From the cell containing the given text, extract its center point as [x, y] coordinate. 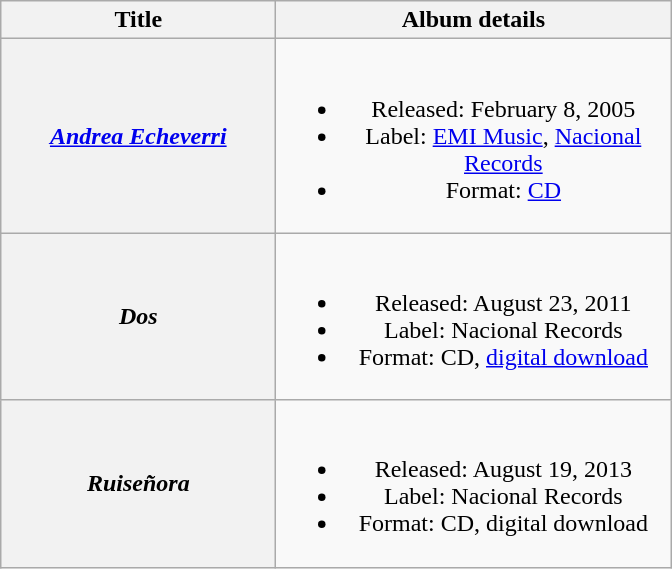
Dos [138, 316]
Ruiseñora [138, 484]
Album details [474, 20]
Released: August 23, 2011Label: Nacional RecordsFormat: CD, digital download [474, 316]
Andrea Echeverri [138, 136]
Released: February 8, 2005Label: EMI Music, Nacional RecordsFormat: CD [474, 136]
Released: August 19, 2013Label: Nacional RecordsFormat: CD, digital download [474, 484]
Title [138, 20]
